Scan for the cell matching the given text and deliver its [X, Y] coordinate at center. 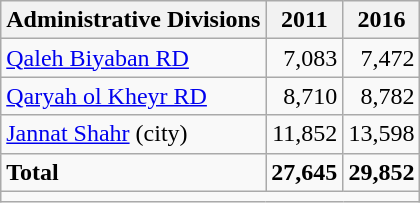
Total [134, 172]
29,852 [382, 172]
Qaleh Biyaban RD [134, 58]
8,782 [382, 96]
Administrative Divisions [134, 20]
8,710 [304, 96]
2011 [304, 20]
7,472 [382, 58]
27,645 [304, 172]
Qaryah ol Kheyr RD [134, 96]
11,852 [304, 134]
7,083 [304, 58]
2016 [382, 20]
13,598 [382, 134]
Jannat Shahr (city) [134, 134]
